Output the [x, y] coordinate of the center of the cell containing the given text.  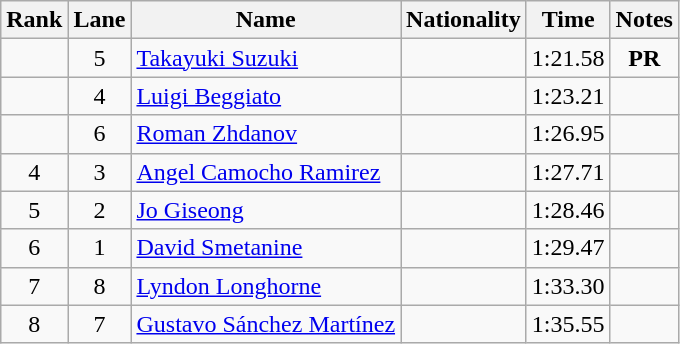
Name [266, 20]
1:27.71 [568, 172]
Lyndon Longhorne [266, 286]
David Smetanine [266, 248]
1:23.21 [568, 96]
Rank [34, 20]
Takayuki Suzuki [266, 58]
Angel Camocho Ramirez [266, 172]
Nationality [464, 20]
Lane [100, 20]
Luigi Beggiato [266, 96]
1 [100, 248]
1:26.95 [568, 134]
1:35.55 [568, 324]
PR [644, 58]
1:29.47 [568, 248]
Time [568, 20]
Roman Zhdanov [266, 134]
Notes [644, 20]
Jo Giseong [266, 210]
1:33.30 [568, 286]
1:28.46 [568, 210]
Gustavo Sánchez Martínez [266, 324]
1:21.58 [568, 58]
2 [100, 210]
3 [100, 172]
